Find where the given text appears and provide that cell's center as (X, Y) coordinate. 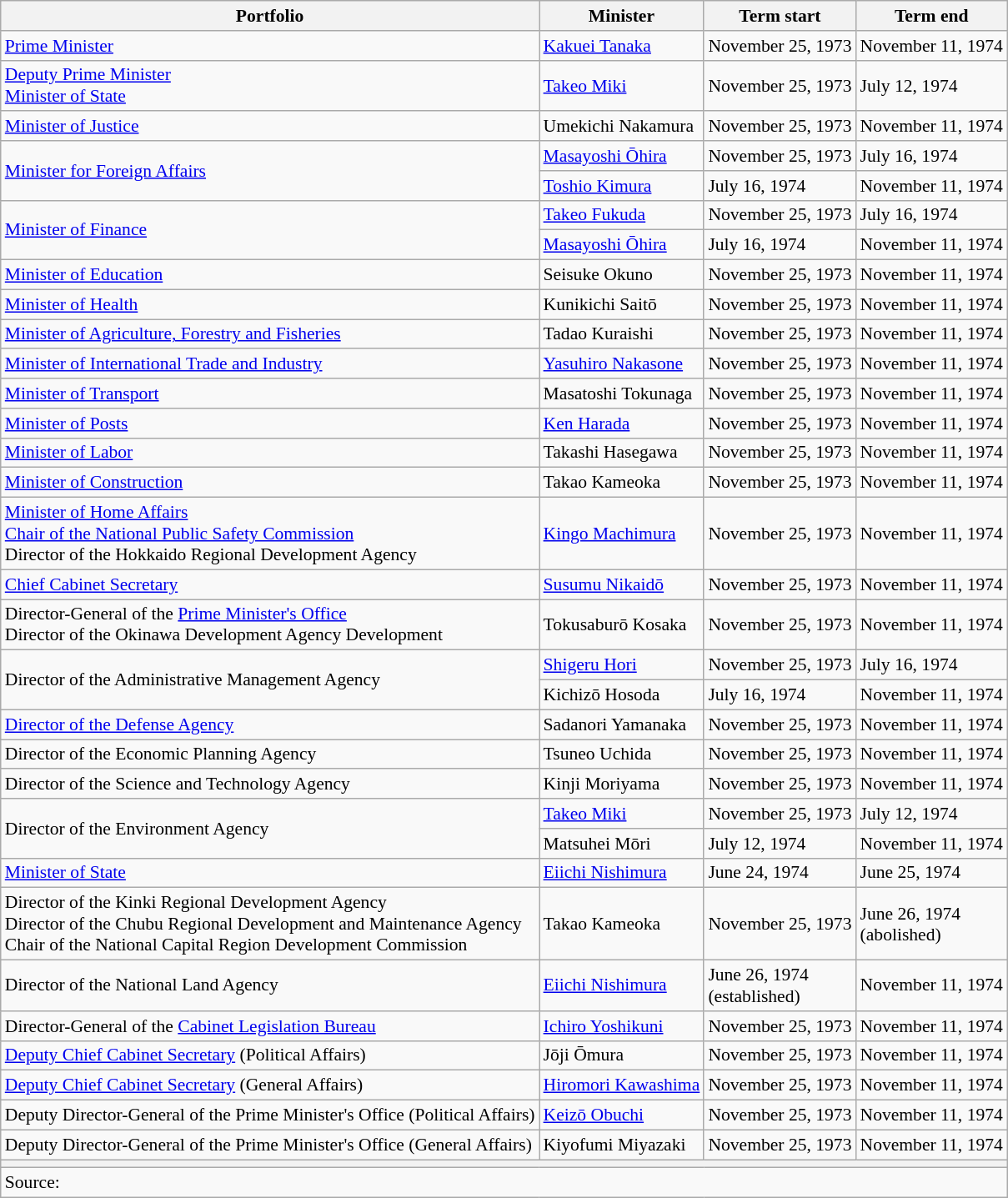
Director of the National Land Agency (270, 985)
Matsuhei Mōri (622, 844)
Deputy Director-General of the Prime Minister's Office (General Affairs) (270, 1145)
Director of the Environment Agency (270, 829)
Shigeru Hori (622, 665)
Minister of Education (270, 275)
June 24, 1974 (780, 873)
Minister of Labor (270, 453)
Hiromori Kawashima (622, 1085)
Kinji Moriyama (622, 784)
Chief Cabinet Secretary (270, 584)
Minister of Finance (270, 230)
Susumu Nikaidō (622, 584)
Minister (622, 16)
Kunikichi Saitō (622, 304)
Minister of Justice (270, 127)
Kakuei Tanaka (622, 46)
June 26, 1974(established) (780, 985)
Deputy Prime MinisterMinister of State (270, 85)
Takeo Fukuda (622, 215)
Sadanori Yamanaka (622, 724)
Source: (504, 1183)
Director-General of the Cabinet Legislation Bureau (270, 1026)
Minister of Construction (270, 483)
Minister of International Trade and Industry (270, 364)
Portfolio (270, 16)
Minister of Agriculture, Forestry and Fisheries (270, 334)
Umekichi Nakamura (622, 127)
Seisuke Okuno (622, 275)
Kiyofumi Miyazaki (622, 1145)
Deputy Chief Cabinet Secretary (General Affairs) (270, 1085)
Ken Harada (622, 424)
Minister of Home AffairsChair of the National Public Safety CommissionDirector of the Hokkaido Regional Development Agency (270, 534)
Director of the Economic Planning Agency (270, 754)
Term start (780, 16)
Director-General of the Prime Minister's OfficeDirector of the Okinawa Development Agency Development (270, 625)
Deputy Director-General of the Prime Minister's Office (Political Affairs) (270, 1115)
Minister of Posts (270, 424)
Minister of Transport (270, 393)
Director of the Defense Agency (270, 724)
Takashi Hasegawa (622, 453)
Masatoshi Tokunaga (622, 393)
Tadao Kuraishi (622, 334)
Ichiro Yoshikuni (622, 1026)
Yasuhiro Nakasone (622, 364)
Tsuneo Uchida (622, 754)
Tokusaburō Kosaka (622, 625)
June 25, 1974 (932, 873)
Minister of Health (270, 304)
Term end (932, 16)
Minister for Foreign Affairs (270, 170)
Prime Minister (270, 46)
Deputy Chief Cabinet Secretary (Political Affairs) (270, 1055)
Keizō Obuchi (622, 1115)
Director of the Administrative Management Agency (270, 680)
Toshio Kimura (622, 186)
Kichizō Hosoda (622, 695)
June 26, 1974(abolished) (932, 924)
Kingo Machimura (622, 534)
Minister of State (270, 873)
Director of the Science and Technology Agency (270, 784)
Jōji Ōmura (622, 1055)
